Output the [x, y] coordinate of the center of the cell containing the given text.  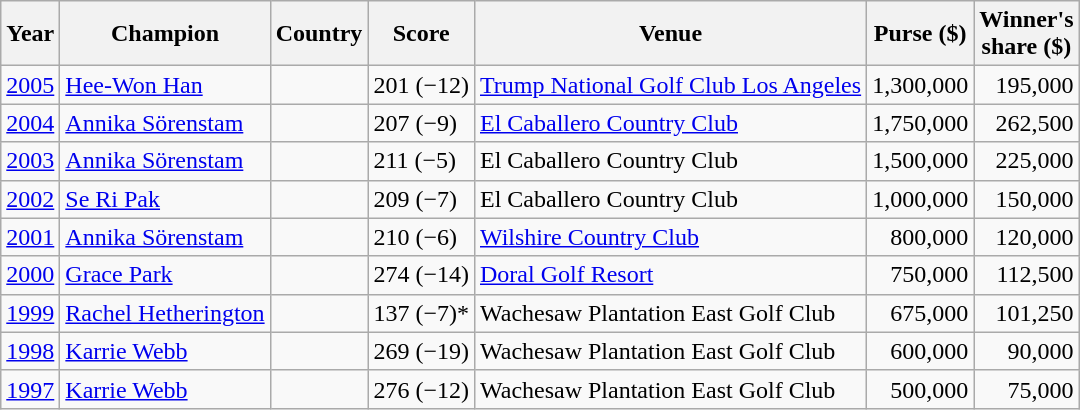
Winner'sshare ($) [1026, 34]
Hee-Won Han [165, 85]
2005 [30, 85]
2003 [30, 161]
225,000 [1026, 161]
207 (−9) [422, 123]
210 (−6) [422, 237]
137 (−7)* [422, 313]
90,000 [1026, 351]
1997 [30, 389]
2004 [30, 123]
276 (−12) [422, 389]
Wilshire Country Club [670, 237]
120,000 [1026, 237]
Rachel Hetherington [165, 313]
1,300,000 [920, 85]
Country [319, 34]
2000 [30, 275]
Grace Park [165, 275]
101,250 [1026, 313]
1,750,000 [920, 123]
75,000 [1026, 389]
Score [422, 34]
Trump National Golf Club Los Angeles [670, 85]
600,000 [920, 351]
800,000 [920, 237]
150,000 [1026, 199]
201 (−12) [422, 85]
Purse ($) [920, 34]
195,000 [1026, 85]
500,000 [920, 389]
Doral Golf Resort [670, 275]
1999 [30, 313]
209 (−7) [422, 199]
750,000 [920, 275]
112,500 [1026, 275]
Champion [165, 34]
Year [30, 34]
262,500 [1026, 123]
Se Ri Pak [165, 199]
2002 [30, 199]
Venue [670, 34]
269 (−19) [422, 351]
211 (−5) [422, 161]
274 (−14) [422, 275]
1998 [30, 351]
675,000 [920, 313]
1,000,000 [920, 199]
2001 [30, 237]
1,500,000 [920, 161]
